Extract the [x, y] coordinate from the center of the cell holding the provided text.  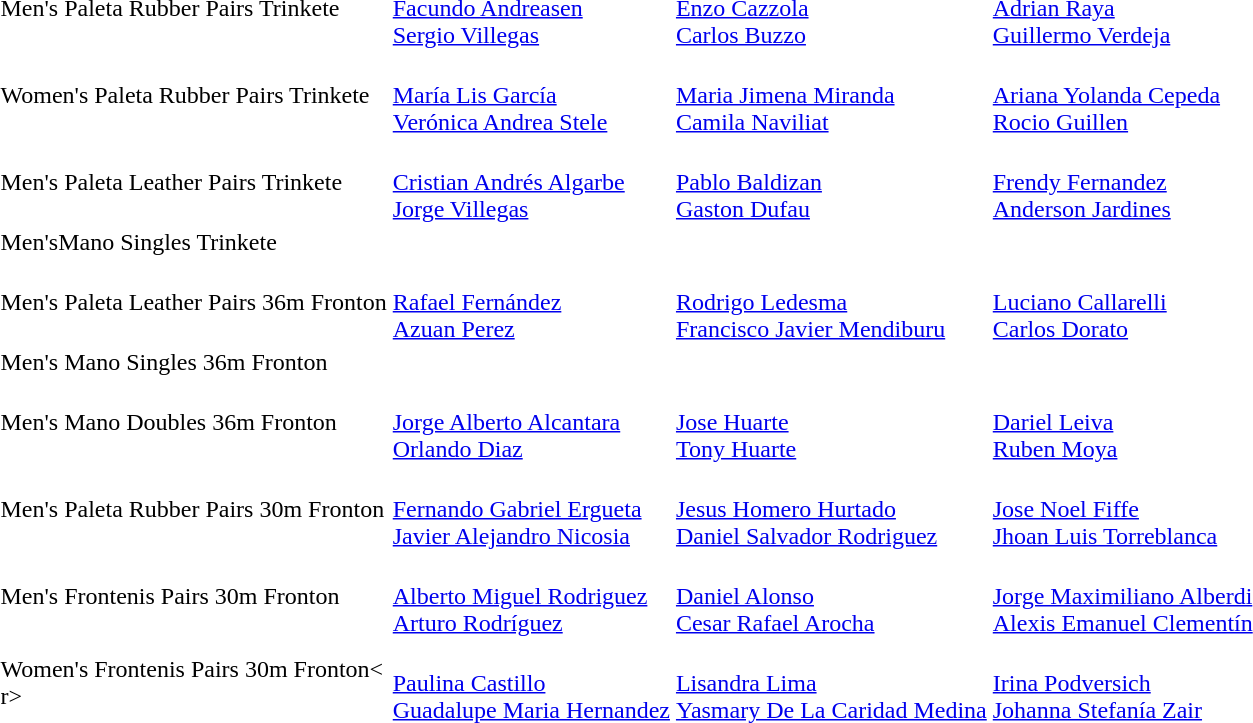
Rodrigo LedesmaFrancisco Javier Mendiburu [831, 302]
Jesus Homero HurtadoDaniel Salvador Rodriguez [831, 509]
Rafael FernándezAzuan Perez [531, 302]
Alberto Miguel RodriguezArturo Rodríguez [531, 596]
Pablo BaldizanGaston Dufau [831, 182]
Jose HuarteTony Huarte [831, 422]
Cristian Andrés AlgarbeJorge Villegas [531, 182]
Daniel AlonsoCesar Rafael Arocha [831, 596]
Jorge Alberto AlcantaraOrlando Diaz [531, 422]
María Lis GarcíaVerónica Andrea Stele [531, 95]
Maria Jimena MirandaCamila Naviliat [831, 95]
Fernando Gabriel ErguetaJavier Alejandro Nicosia [531, 509]
